Locate the cell with the specified text and output its [X, Y] center coordinate. 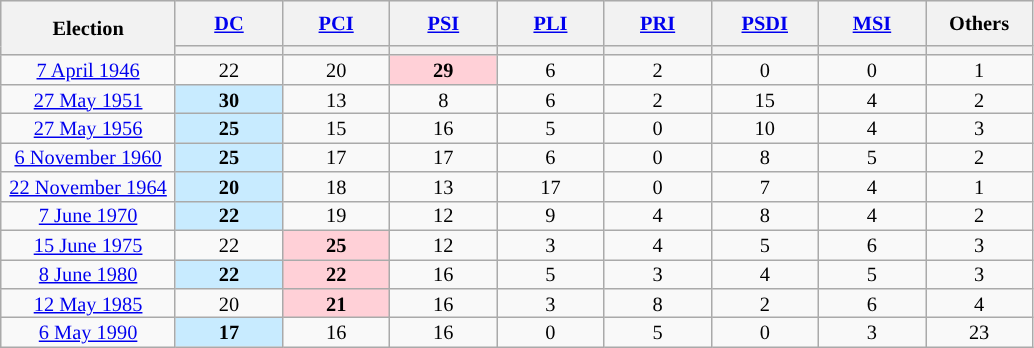
6 November 1960 [88, 156]
27 May 1951 [88, 98]
18 [336, 186]
PRI [658, 22]
23 [980, 332]
Others [980, 22]
21 [336, 302]
7 April 1946 [88, 70]
PLI [550, 22]
PSI [444, 22]
19 [336, 216]
7 June 1970 [88, 216]
12 May 1985 [88, 302]
Election [88, 28]
PSDI [764, 22]
15 June 1975 [88, 244]
10 [764, 128]
7 [764, 186]
29 [444, 70]
27 May 1956 [88, 128]
6 May 1990 [88, 332]
30 [228, 98]
8 June 1980 [88, 274]
MSI [872, 22]
DC [228, 22]
22 November 1964 [88, 186]
PCI [336, 22]
9 [550, 216]
